Find where the given text appears and provide that cell's center as [x, y] coordinate. 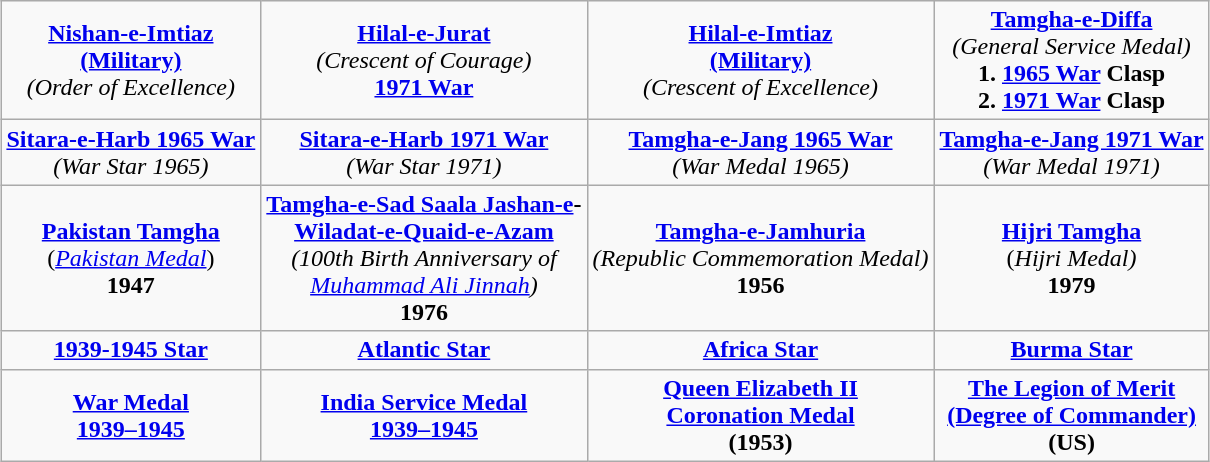
Tamgha-e-Jamhuria(Republic Commemoration Medal)1956 [760, 258]
India Service Medal1939–1945 [424, 415]
The Legion of Merit(Degree of Commander)(US) [1072, 415]
Burma Star [1072, 350]
Sitara-e-Harb 1965 War(War Star 1965) [131, 152]
Hilal-e-Imtiaz(Military)(Crescent of Excellence) [760, 60]
Hijri Tamgha(Hijri Medal)1979 [1072, 258]
Sitara-e-Harb 1971 War(War Star 1971) [424, 152]
Tamgha-e-Jang 1965 War(War Medal 1965) [760, 152]
Pakistan Tamgha(Pakistan Medal)1947 [131, 258]
Tamgha-e-Diffa(General Service Medal)1. 1965 War Clasp2. 1971 War Clasp [1072, 60]
Tamgha-e-Jang 1971 War(War Medal 1971) [1072, 152]
Hilal-e-Jurat(Crescent of Courage)1971 War [424, 60]
War Medal1939–1945 [131, 415]
Queen Elizabeth IICoronation Medal(1953) [760, 415]
Nishan-e-Imtiaz(Military)(Order of Excellence) [131, 60]
Africa Star [760, 350]
Atlantic Star [424, 350]
Tamgha-e-Sad Saala Jashan-e-Wiladat-e-Quaid-e-Azam(100th Birth Anniversary ofMuhammad Ali Jinnah)1976 [424, 258]
1939-1945 Star [131, 350]
